Scan for the cell matching the given text and deliver its (X, Y) coordinate at center. 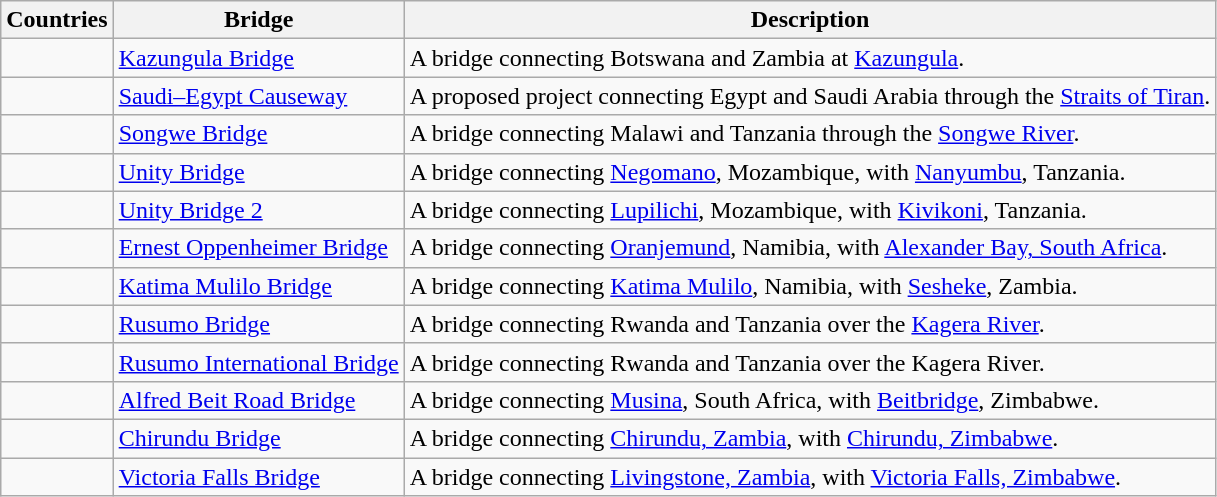
A bridge connecting Chirundu, Zambia, with Chirundu, Zimbabwe. (810, 438)
Description (810, 20)
Countries (57, 20)
A bridge connecting Musina, South Africa, with Beitbridge, Zimbabwe. (810, 400)
A bridge connecting Negomano, Mozambique, with Nanyumbu, Tanzania. (810, 172)
A proposed project connecting Egypt and Saudi Arabia through the Straits of Tiran. (810, 96)
Rusumo International Bridge (258, 362)
Songwe Bridge (258, 134)
A bridge connecting Malawi and Tanzania through the Songwe River. (810, 134)
Saudi–Egypt Causeway (258, 96)
A bridge connecting Katima Mulilo, Namibia, with Sesheke, Zambia. (810, 286)
Unity Bridge (258, 172)
A bridge connecting Livingstone, Zambia, with Victoria Falls, Zimbabwe. (810, 477)
Bridge (258, 20)
Ernest Oppenheimer Bridge (258, 248)
Kazungula Bridge (258, 58)
Rusumo Bridge (258, 324)
Unity Bridge 2 (258, 210)
Katima Mulilo Bridge (258, 286)
A bridge connecting Oranjemund, Namibia, with Alexander Bay, South Africa. (810, 248)
A bridge connecting Botswana and Zambia at Kazungula. (810, 58)
Chirundu Bridge (258, 438)
A bridge connecting Lupilichi, Mozambique, with Kivikoni, Tanzania. (810, 210)
Alfred Beit Road Bridge (258, 400)
Victoria Falls Bridge (258, 477)
